For the text-containing cell, return its midpoint in [X, Y] coordinate format. 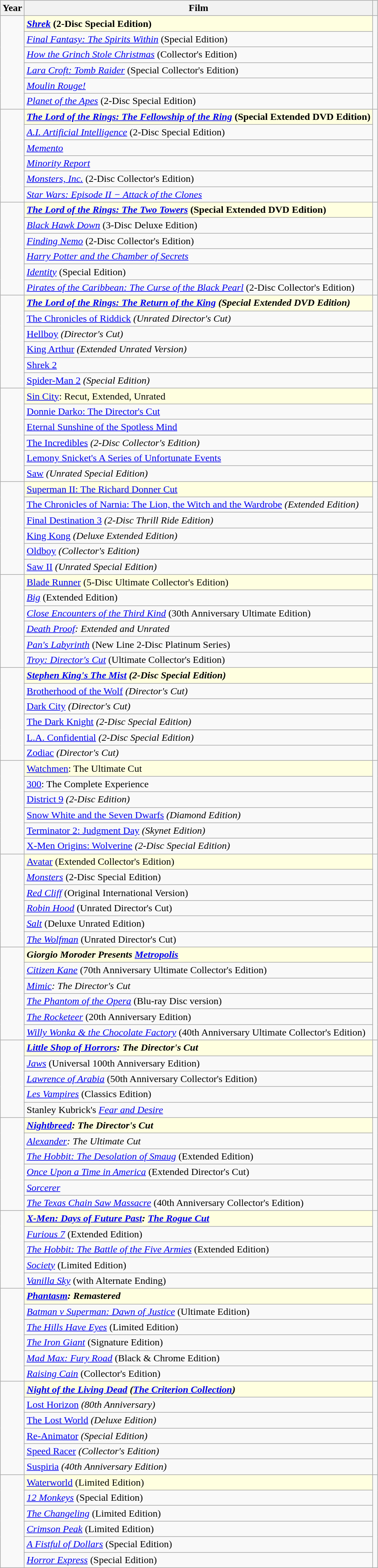
Lost Horizon (80th Anniversary) [198, 1405]
Horror Express (Special Edition) [198, 1560]
Willy Wonka & the Chocolate Factory (40th Anniversary Ultimate Collector's Edition) [198, 1032]
Shrek (2-Disc Special Edition) [198, 24]
Brotherhood of the Wolf (Director's Cut) [198, 691]
Salt (Deluxe Unrated Edition) [198, 923]
Blade Runner (5-Disc Ultimate Collector's Edition) [198, 582]
Hellboy (Director's Cut) [198, 334]
Once Upon a Time in America (Extended Director's Cut) [198, 1172]
The Hobbit: The Desolation of Smaug (Extended Edition) [198, 1156]
The Chronicles of Riddick (Unrated Director's Cut) [198, 318]
Mad Max: Fury Road (Black & Chrome Edition) [198, 1358]
Mimic: The Director's Cut [198, 986]
Eternal Sunshine of the Spotless Mind [198, 427]
Harry Potter and the Chamber of Secrets [198, 256]
Alexander: The Ultimate Cut [198, 1141]
Minority Report [198, 163]
Batman v Superman: Dawn of Justice (Ultimate Edition) [198, 1312]
Society (Limited Edition) [198, 1265]
Close Encounters of the Third Kind (30th Anniversary Ultimate Edition) [198, 613]
Citizen Kane (70th Anniversary Ultimate Collector's Edition) [198, 970]
Finding Nemo (2-Disc Collector's Edition) [198, 241]
Night of the Living Dead (The Criterion Collection) [198, 1389]
District 9 (2-Disc Edition) [198, 799]
Vanilla Sky (with Alternate Ending) [198, 1281]
A Fistful of Dollars (Special Edition) [198, 1544]
The Lord of the Rings: The Return of the King (Special Extended DVD Edition) [198, 303]
Black Hawk Down (3-Disc Deluxe Edition) [198, 225]
Sorcerer [198, 1188]
Jaws (Universal 100th Anniversary Edition) [198, 1063]
Avatar (Extended Collector's Edition) [198, 861]
Dark City (Director's Cut) [198, 707]
Phantasm: Remastered [198, 1296]
X-Men Origins: Wolverine (2-Disc Special Edition) [198, 846]
The Dark Knight (2-Disc Special Edition) [198, 722]
Identity (Special Edition) [198, 272]
How the Grinch Stole Christmas (Collector's Edition) [198, 55]
Troy: Director's Cut (Ultimate Collector's Edition) [198, 660]
Snow White and the Seven Dwarfs (Diamond Edition) [198, 815]
Oldboy (Collector's Edition) [198, 551]
Spider-Man 2 (Special Edition) [198, 380]
Raising Cain (Collector's Edition) [198, 1374]
The Hills Have Eyes (Limited Edition) [198, 1327]
Film [198, 8]
Final Destination 3 (2-Disc Thrill Ride Edition) [198, 520]
Pirates of the Caribbean: The Curse of the Black Pearl (2-Disc Collector's Edition) [198, 287]
Terminator 2: Judgment Day (Skynet Edition) [198, 830]
Giorgio Moroder Presents Metropolis [198, 955]
Speed Racer (Collector's Edition) [198, 1451]
The Lord of the Rings: The Two Towers (Special Extended DVD Edition) [198, 210]
L.A. Confidential (2-Disc Special Edition) [198, 738]
Stanley Kubrick's Fear and Desire [198, 1110]
The Wolfman (Unrated Director's Cut) [198, 939]
Waterworld (Limited Edition) [198, 1482]
The Phantom of the Opera (Blu-ray Disc version) [198, 1001]
Furious 7 (Extended Edition) [198, 1234]
Watchmen: The Ultimate Cut [198, 769]
Pan's Labyrinth (New Line 2-Disc Platinum Series) [198, 644]
Nightbreed: The Director's Cut [198, 1125]
Lemony Snicket's A Series of Unfortunate Events [198, 458]
Big (Extended Edition) [198, 598]
The Iron Giant (Signature Edition) [198, 1343]
Donnie Darko: The Director's Cut [198, 411]
Death Proof: Extended and Unrated [198, 629]
The Chronicles of Narnia: The Lion, the Witch and the Wardrobe (Extended Edition) [198, 505]
Monsters (2-Disc Special Edition) [198, 877]
Stephen King's The Mist (2-Disc Special Edition) [198, 675]
Robin Hood (Unrated Director's Cut) [198, 908]
Saw II (Unrated Special Edition) [198, 567]
The Hobbit: The Battle of the Five Armies (Extended Edition) [198, 1250]
Moulin Rouge! [198, 86]
Superman II: The Richard Donner Cut [198, 489]
Planet of the Apes (2-Disc Special Edition) [198, 101]
Crimson Peak (Limited Edition) [198, 1529]
Sin City: Recut, Extended, Unrated [198, 396]
Lara Croft: Tomb Raider (Special Collector's Edition) [198, 70]
Lawrence of Arabia (50th Anniversary Collector's Edition) [198, 1079]
Re-Animator (Special Edition) [198, 1435]
King Arthur (Extended Unrated Version) [198, 349]
X-Men: Days of Future Past: The Rogue Cut [198, 1219]
King Kong (Deluxe Extended Edition) [198, 536]
Monsters, Inc. (2-Disc Collector's Edition) [198, 179]
Shrek 2 [198, 365]
Zodiac (Director's Cut) [198, 753]
The Lost World (Deluxe Edition) [198, 1420]
Red Cliff (Original International Version) [198, 892]
Final Fantasy: The Spirits Within (Special Edition) [198, 39]
The Texas Chain Saw Massacre (40th Anniversary Collector's Edition) [198, 1203]
Les Vampires (Classics Edition) [198, 1094]
Suspiria (40th Anniversary Edition) [198, 1467]
Saw (Unrated Special Edition) [198, 474]
12 Monkeys (Special Edition) [198, 1498]
The Rocketeer (20th Anniversary Edition) [198, 1017]
Year [12, 8]
Little Shop of Horrors: The Director's Cut [198, 1048]
A.I. Artificial Intelligence (2-Disc Special Edition) [198, 132]
Star Wars: Episode II − Attack of the Clones [198, 194]
300: The Complete Experience [198, 784]
Memento [198, 148]
The Lord of the Rings: The Fellowship of the Ring (Special Extended DVD Edition) [198, 117]
The Incredibles (2-Disc Collector's Edition) [198, 442]
The Changeling (Limited Edition) [198, 1513]
